Determine the (X, Y) coordinate at the center of the cell enclosing the given text.  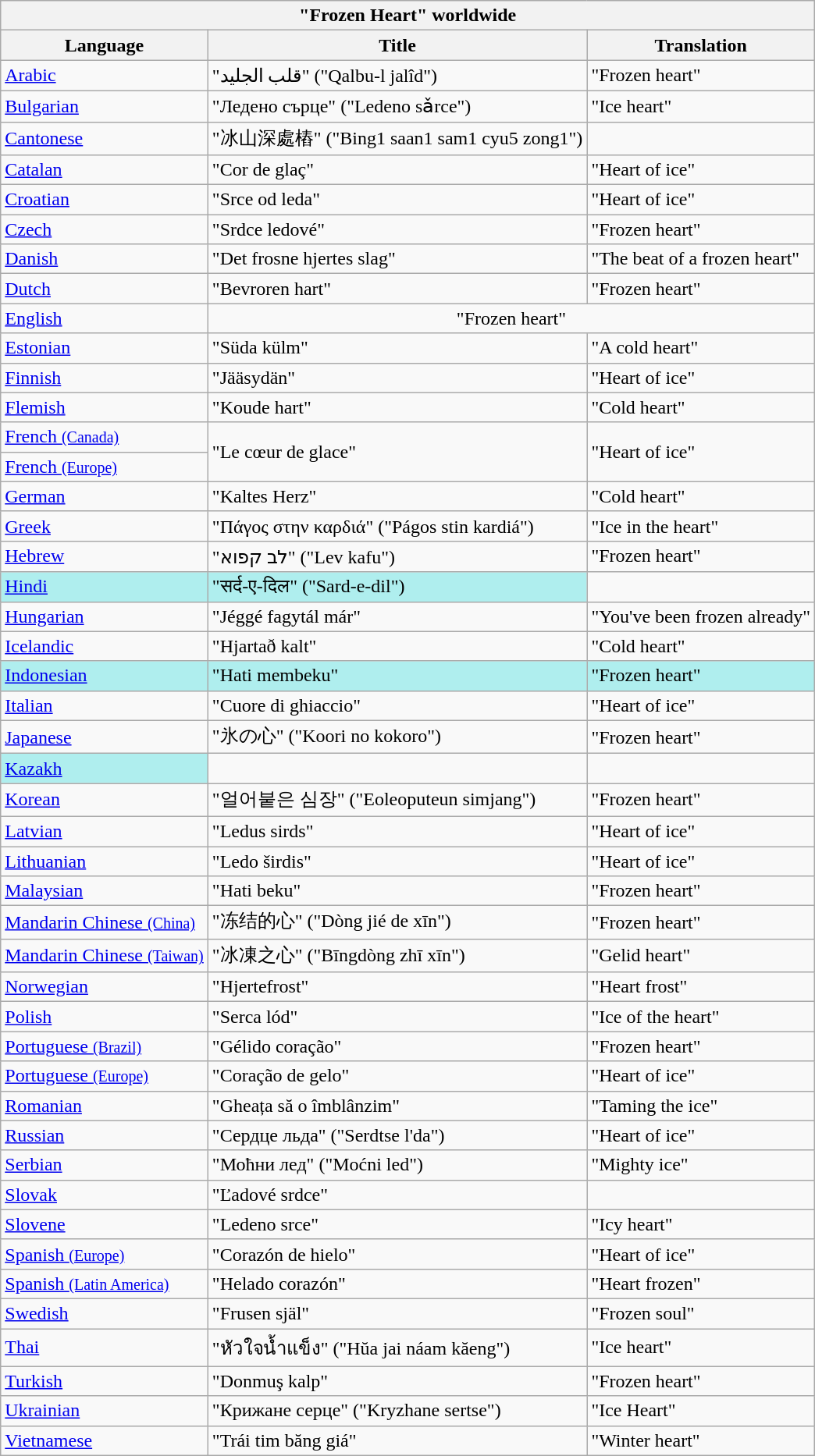
"氷の心" ("Koori no kokoro") (397, 737)
Swedish (105, 1313)
"Heart frost" (701, 987)
Mandarin Chinese (Taiwan) (105, 955)
Slovene (105, 1224)
"얼어붙은 심장" ("Eoleoputeun simjang") (397, 801)
"Taming the ice" (701, 1106)
"Frozen Heart" worldwide (407, 16)
Catalan (105, 170)
"Det frosne hjertes slag" (397, 259)
"Hjartað kalt" (397, 646)
Malaysian (105, 891)
Mandarin Chinese (China) (105, 922)
"Сердце льда" ("Serdtse l'da") (397, 1135)
Czech (105, 229)
"Gélido coração" (397, 1046)
"Srdce ledové" (397, 229)
"The beat of a frozen heart" (701, 259)
Arabic (105, 76)
"冻结的心" ("Dòng jié de xīn") (397, 922)
"Winter heart" (701, 1440)
Kazakh (105, 769)
"Icy heart" (701, 1224)
"Cuore di ghiaccio" (397, 705)
Polish (105, 1017)
"Cor de glaç" (397, 170)
"Koude hart" (397, 407)
Hungarian (105, 616)
"Hati beku" (397, 891)
Croatian (105, 200)
"Hati membeku" (397, 676)
Dutch (105, 289)
"Gelid heart" (701, 955)
Japanese (105, 737)
"Helado corazón" (397, 1284)
Serbian (105, 1165)
Thai (105, 1347)
"לב קפוא" ("Lev kafu") (397, 556)
Slovak (105, 1195)
"Srce od leda" (397, 200)
"A cold heart" (701, 348)
"Ľadové srdce" (397, 1195)
Flemish (105, 407)
"Πάγος στην καρδιά" ("Págos stin kardiá") (397, 526)
Korean (105, 801)
German (105, 496)
Indonesian (105, 676)
"Serca lód" (397, 1017)
"Le cœur de glace" (397, 452)
Hindi (105, 587)
"Kaltes Herz" (397, 496)
"You've been frozen already" (701, 616)
Vietnamese (105, 1440)
"Trái tim băng giá" (397, 1440)
Finnish (105, 378)
"Frozen soul" (701, 1313)
"Hjertefrost" (397, 987)
Ukrainian (105, 1411)
Danish (105, 259)
Bulgarian (105, 106)
Language (105, 45)
"Frusen själ" (397, 1313)
"Крижане серце" ("Kryzhane sertse") (397, 1411)
Greek (105, 526)
"Coração de gelo" (397, 1076)
"Bevroren hart" (397, 289)
"Ice in the heart" (701, 526)
Romanian (105, 1106)
"Corazón de hielo" (397, 1254)
Spanish (Latin America) (105, 1284)
Cantonese (105, 139)
English (105, 318)
Latvian (105, 831)
Turkish (105, 1381)
"Jääsydän" (397, 378)
Hebrew (105, 556)
Portuguese (Brazil) (105, 1046)
Translation (701, 45)
"Ledo širdis" (397, 861)
Portuguese (Europe) (105, 1076)
"Ledeno srce" (397, 1224)
Spanish (Europe) (105, 1254)
Icelandic (105, 646)
"冰凍之心" ("Bīngdòng zhī xīn") (397, 955)
"Süda külm" (397, 348)
"Gheața să o îmblânzim" (397, 1106)
"Heart frozen" (701, 1284)
"Ledus sirds" (397, 831)
"Mighty ice" (701, 1165)
Italian (105, 705)
"सर्द-ए-दिल" ("Sard-e-dil") (397, 587)
"Ледено сърце" ("Ledeno sǎrce") (397, 106)
"قلب الجليد" ("Qalbu-l jalîd") (397, 76)
"Ice Heart" (701, 1411)
Title (397, 45)
Norwegian (105, 987)
Estonian (105, 348)
Russian (105, 1135)
"Моћни лед" ("Moćni led") (397, 1165)
"Donmuş kalp" (397, 1381)
Lithuanian (105, 861)
"Ice of the heart" (701, 1017)
"หัวใจน้ำแข็ง" ("Hŭa jai náam kăeng") (397, 1347)
"冰山深處樁" ("Bing1 saan1 sam1 cyu5 zong1") (397, 139)
French (Europe) (105, 467)
French (Canada) (105, 437)
"Jéggé fagytál már" (397, 616)
